For the text-containing cell, return its midpoint in (X, Y) coordinate format. 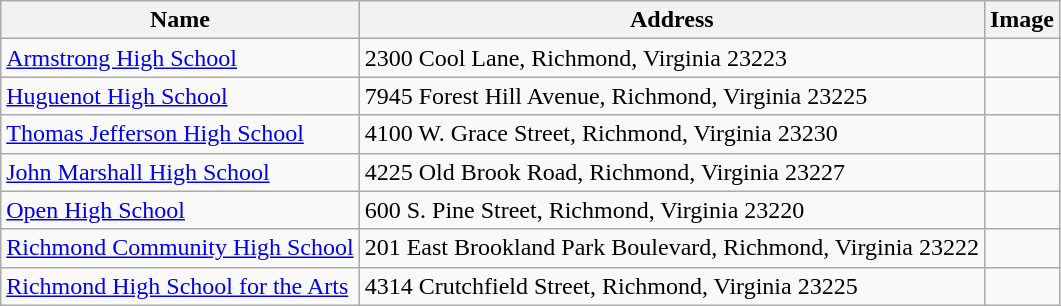
4100 W. Grace Street, Richmond, Virginia 23230 (672, 134)
2300 Cool Lane, Richmond, Virginia 23223 (672, 58)
600 S. Pine Street, Richmond, Virginia 23220 (672, 210)
7945 Forest Hill Avenue, Richmond, Virginia 23225 (672, 96)
Open High School (180, 210)
John Marshall High School (180, 172)
Thomas Jefferson High School (180, 134)
4314 Crutchfield Street, Richmond, Virginia 23225 (672, 286)
Huguenot High School (180, 96)
Address (672, 20)
Richmond Community High School (180, 248)
Armstrong High School (180, 58)
4225 Old Brook Road, Richmond, Virginia 23227 (672, 172)
201 East Brookland Park Boulevard, Richmond, Virginia 23222 (672, 248)
Richmond High School for the Arts (180, 286)
Image (1022, 20)
Name (180, 20)
